Provide the (x, y) coordinate of the cell's center where the given text is located.  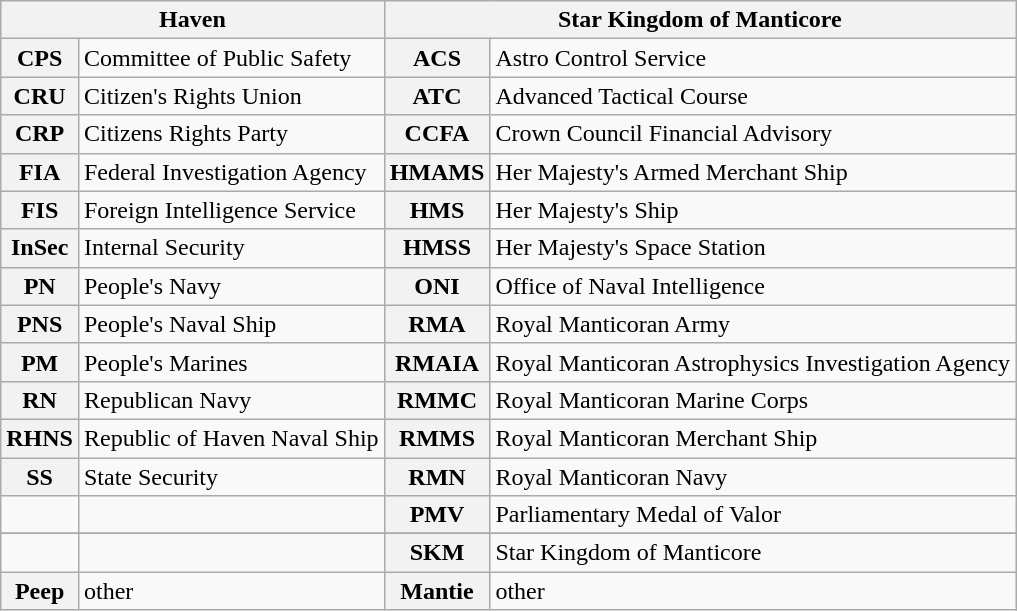
RMN (437, 477)
Citizens Rights Party (231, 134)
ACS (437, 58)
HMS (437, 210)
PM (40, 362)
RMMC (437, 400)
Citizen's Rights Union (231, 96)
State Security (231, 477)
Peep (40, 591)
ONI (437, 286)
PN (40, 286)
RMMS (437, 438)
CRP (40, 134)
CPS (40, 58)
Astro Control Service (753, 58)
Office of Naval Intelligence (753, 286)
People's Navy (231, 286)
Royal Manticoran Marine Corps (753, 400)
ATC (437, 96)
PNS (40, 324)
Crown Council Financial Advisory (753, 134)
People's Marines (231, 362)
RHNS (40, 438)
Her Majesty's Space Station (753, 248)
Royal Manticoran Army (753, 324)
Her Majesty's Armed Merchant Ship (753, 172)
Parliamentary Medal of Valor (753, 515)
Internal Security (231, 248)
RMAIA (437, 362)
Republic of Haven Naval Ship (231, 438)
People's Naval Ship (231, 324)
Committee of Public Safety (231, 58)
Federal Investigation Agency (231, 172)
Royal Manticoran Navy (753, 477)
SKM (437, 553)
CCFA (437, 134)
SS (40, 477)
RN (40, 400)
HMAMS (437, 172)
Her Majesty's Ship (753, 210)
InSec (40, 248)
Haven (192, 20)
Foreign Intelligence Service (231, 210)
Royal Manticoran Astrophysics Investigation Agency (753, 362)
FIA (40, 172)
Republican Navy (231, 400)
FIS (40, 210)
Royal Manticoran Merchant Ship (753, 438)
PMV (437, 515)
Mantie (437, 591)
CRU (40, 96)
Advanced Tactical Course (753, 96)
HMSS (437, 248)
RMA (437, 324)
